Pinpoint the cell where the given text exists, returning its (X, Y) midpoint coordinate. 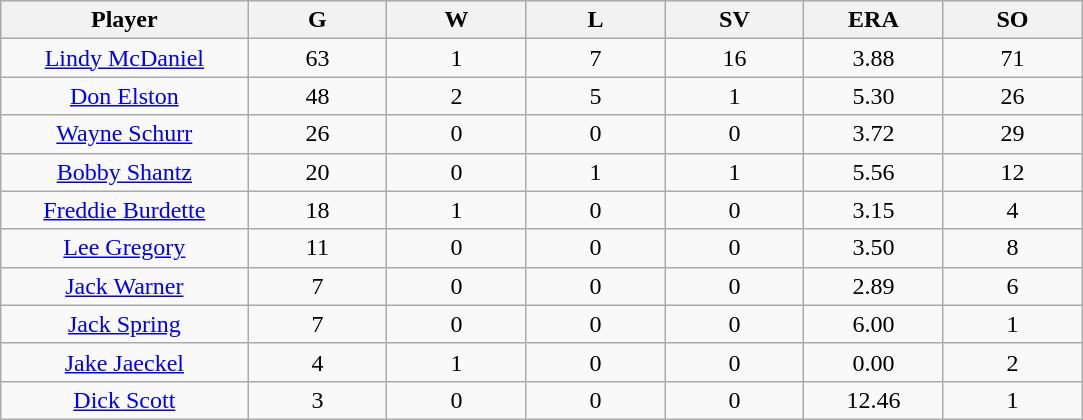
Wayne Schurr (124, 134)
8 (1012, 248)
12.46 (874, 400)
48 (318, 96)
3.50 (874, 248)
Bobby Shantz (124, 172)
20 (318, 172)
5 (596, 96)
3.15 (874, 210)
16 (734, 58)
Jack Spring (124, 324)
W (456, 20)
12 (1012, 172)
Lee Gregory (124, 248)
G (318, 20)
18 (318, 210)
6 (1012, 286)
11 (318, 248)
5.56 (874, 172)
5.30 (874, 96)
Jake Jaeckel (124, 362)
Freddie Burdette (124, 210)
Lindy McDaniel (124, 58)
29 (1012, 134)
6.00 (874, 324)
71 (1012, 58)
Jack Warner (124, 286)
3 (318, 400)
L (596, 20)
Don Elston (124, 96)
Player (124, 20)
Dick Scott (124, 400)
3.88 (874, 58)
63 (318, 58)
2.89 (874, 286)
3.72 (874, 134)
SV (734, 20)
0.00 (874, 362)
ERA (874, 20)
SO (1012, 20)
